From the cell containing the given text, extract its center point as [x, y] coordinate. 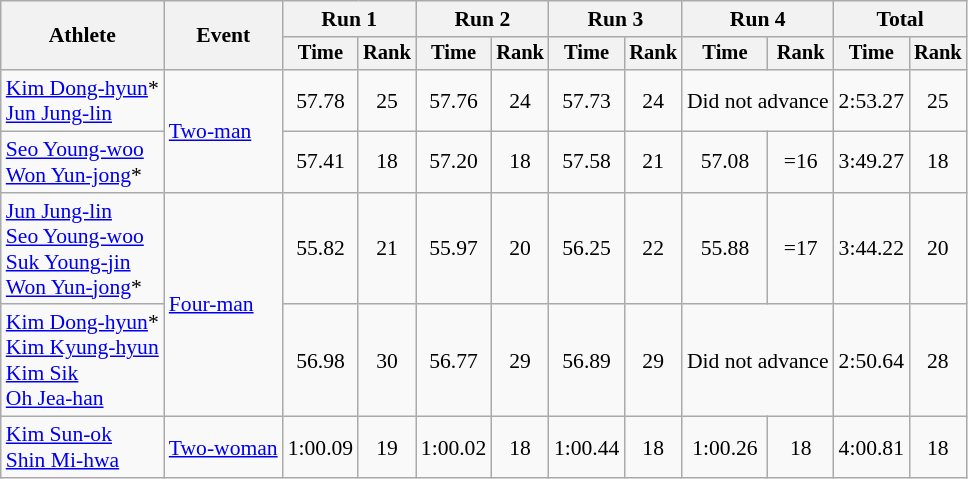
3:44.22 [872, 249]
30 [387, 361]
55.82 [320, 249]
Event [224, 36]
57.08 [725, 162]
55.97 [454, 249]
2:50.64 [872, 361]
57.20 [454, 162]
56.98 [320, 361]
57.41 [320, 162]
Seo Young-wooWon Yun-jong* [82, 162]
Run 3 [616, 19]
57.73 [586, 100]
Jun Jung-linSeo Young-wooSuk Young-jinWon Yun-jong* [82, 249]
57.76 [454, 100]
Two-woman [224, 448]
Kim Sun-okShin Mi-hwa [82, 448]
56.25 [586, 249]
56.77 [454, 361]
Kim Dong-hyun*Kim Kyung-hyunKim SikOh Jea-han [82, 361]
2:53.27 [872, 100]
55.88 [725, 249]
19 [387, 448]
Run 2 [482, 19]
Athlete [82, 36]
=16 [801, 162]
57.58 [586, 162]
1:00.26 [725, 448]
4:00.81 [872, 448]
1:00.02 [454, 448]
Run 4 [758, 19]
Total [900, 19]
57.78 [320, 100]
1:00.09 [320, 448]
1:00.44 [586, 448]
Four-man [224, 305]
Run 1 [350, 19]
28 [938, 361]
56.89 [586, 361]
=17 [801, 249]
22 [653, 249]
Two-man [224, 131]
Kim Dong-hyun*Jun Jung-lin [82, 100]
3:49.27 [872, 162]
